Provide the (X, Y) coordinate of the cell's center where the given text is located.  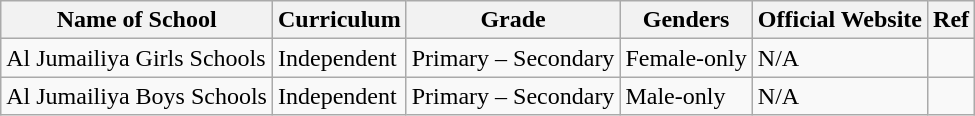
Curriculum (339, 20)
Male-only (686, 96)
Name of School (137, 20)
Official Website (840, 20)
Al Jumailiya Girls Schools (137, 58)
Genders (686, 20)
Ref (952, 20)
Al Jumailiya Boys Schools (137, 96)
Female-only (686, 58)
Grade (513, 20)
